Search for the cell housing the specified text and yield its (x, y) center coordinate. 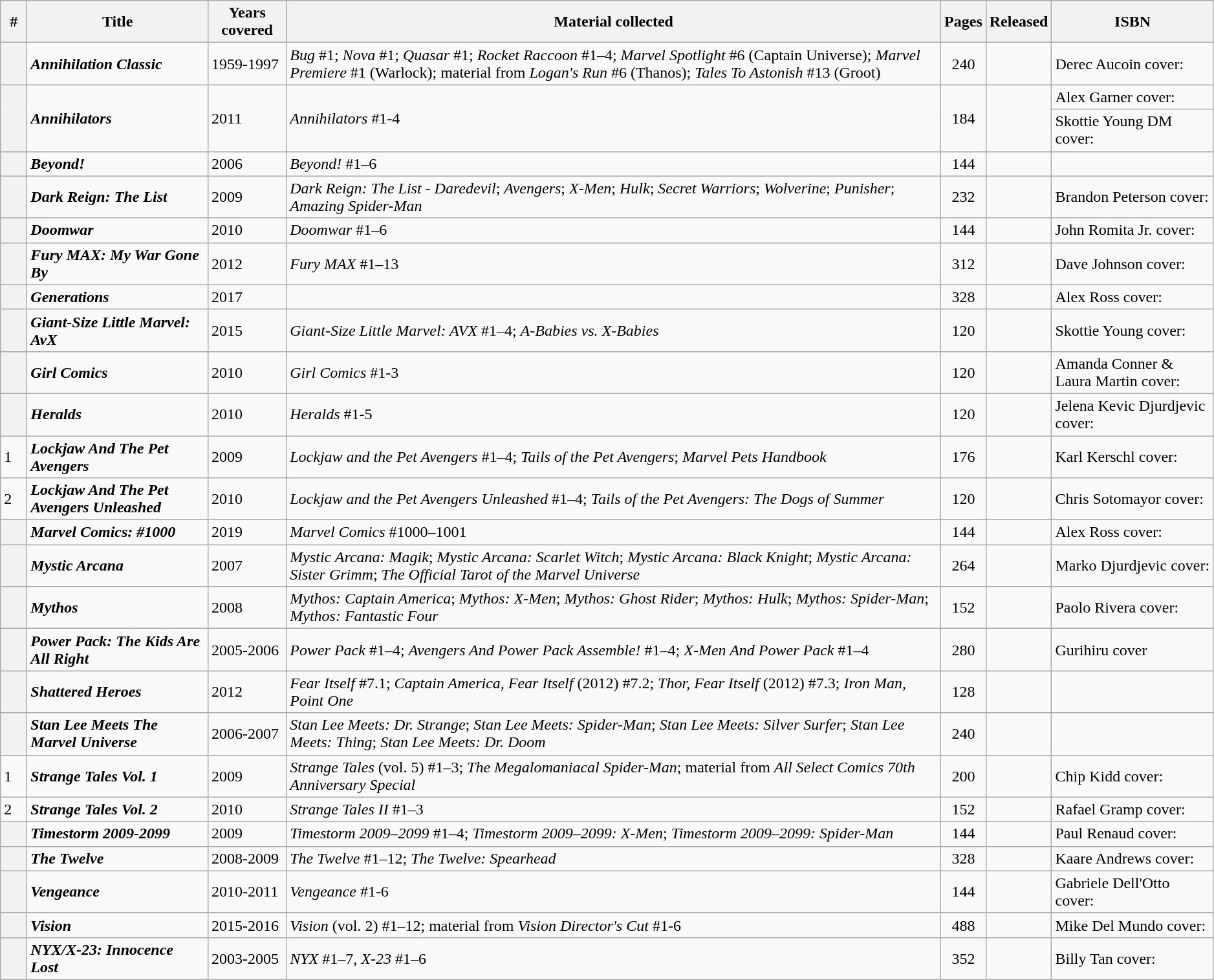
Title (118, 22)
Beyond! #1–6 (614, 164)
264 (964, 565)
Chip Kidd cover: (1133, 776)
Stan Lee Meets The Marvel Universe (118, 734)
Material collected (614, 22)
2010-2011 (247, 891)
Paul Renaud cover: (1133, 834)
Annihilators (118, 118)
2003-2005 (247, 959)
Beyond! (118, 164)
Timestorm 2009–2099 #1–4; Timestorm 2009–2099: X-Men; Timestorm 2009–2099: Spider-Man (614, 834)
Brandon Peterson cover: (1133, 197)
2019 (247, 532)
Strange Tales (vol. 5) #1–3; The Megalomaniacal Spider-Man; material from All Select Comics 70th Anniversary Special (614, 776)
312 (964, 264)
Strange Tales II #1–3 (614, 809)
Marko Djurdjevic cover: (1133, 565)
Amanda Conner & Laura Martin cover: (1133, 373)
Vision (vol. 2) #1–12; material from Vision Director's Cut #1-6 (614, 925)
2005-2006 (247, 649)
488 (964, 925)
Power Pack: The Kids Are All Right (118, 649)
# (14, 22)
Heralds #1-5 (614, 414)
352 (964, 959)
The Twelve #1–12; The Twelve: Spearhead (614, 858)
Dark Reign: The List (118, 197)
Timestorm 2009-2099 (118, 834)
Gurihiru cover (1133, 649)
Dark Reign: The List - Daredevil; Avengers; X-Men; Hulk; Secret Warriors; Wolverine; Punisher; Amazing Spider-Man (614, 197)
Vengeance (118, 891)
Shattered Heroes (118, 692)
Derec Aucoin cover: (1133, 63)
Jelena Kevic Djurdjevic cover: (1133, 414)
Girl Comics #1-3 (614, 373)
Skottie Young DM cover: (1133, 131)
Karl Kerschl cover: (1133, 457)
Annihilation Classic (118, 63)
2006-2007 (247, 734)
Doomwar (118, 230)
2008-2009 (247, 858)
Annihilators #1-4 (614, 118)
Fury MAX #1–13 (614, 264)
Marvel Comics #1000–1001 (614, 532)
Lockjaw and the Pet Avengers #1–4; Tails of the Pet Avengers; Marvel Pets Handbook (614, 457)
176 (964, 457)
Lockjaw And The Pet Avengers (118, 457)
200 (964, 776)
Pages (964, 22)
232 (964, 197)
NYX #1–7, X-23 #1–6 (614, 959)
Vision (118, 925)
2015 (247, 330)
Years covered (247, 22)
Gabriele Dell'Otto cover: (1133, 891)
Billy Tan cover: (1133, 959)
Mythos (118, 608)
Lockjaw And The Pet Avengers Unleashed (118, 499)
2011 (247, 118)
2006 (247, 164)
Fury MAX: My War Gone By (118, 264)
280 (964, 649)
Doomwar #1–6 (614, 230)
Skottie Young cover: (1133, 330)
Chris Sotomayor cover: (1133, 499)
Generations (118, 297)
Girl Comics (118, 373)
Alex Garner cover: (1133, 97)
The Twelve (118, 858)
Kaare Andrews cover: (1133, 858)
2007 (247, 565)
2017 (247, 297)
2015-2016 (247, 925)
NYX/X-23: Innocence Lost (118, 959)
1959-1997 (247, 63)
Giant-Size Little Marvel: AVX #1–4; A-Babies vs. X-Babies (614, 330)
Dave Johnson cover: (1133, 264)
John Romita Jr. cover: (1133, 230)
Strange Tales Vol. 2 (118, 809)
Heralds (118, 414)
ISBN (1133, 22)
Fear Itself #7.1; Captain America, Fear Itself (2012) #7.2; Thor, Fear Itself (2012) #7.3; Iron Man, Point One (614, 692)
Marvel Comics: #1000 (118, 532)
128 (964, 692)
Lockjaw and the Pet Avengers Unleashed #1–4; Tails of the Pet Avengers: The Dogs of Summer (614, 499)
Mythos: Captain America; Mythos: X-Men; Mythos: Ghost Rider; Mythos: Hulk; Mythos: Spider-Man; Mythos: Fantastic Four (614, 608)
Vengeance #1-6 (614, 891)
Paolo Rivera cover: (1133, 608)
Power Pack #1–4; Avengers And Power Pack Assemble! #1–4; X-Men And Power Pack #1–4 (614, 649)
184 (964, 118)
Strange Tales Vol. 1 (118, 776)
Rafael Gramp cover: (1133, 809)
Mike Del Mundo cover: (1133, 925)
2008 (247, 608)
Giant-Size Little Marvel: AvX (118, 330)
Mystic Arcana (118, 565)
Released (1019, 22)
Stan Lee Meets: Dr. Strange; Stan Lee Meets: Spider-Man; Stan Lee Meets: Silver Surfer; Stan Lee Meets: Thing; Stan Lee Meets: Dr. Doom (614, 734)
